Determine the [X, Y] coordinate at the center of the cell enclosing the given text.  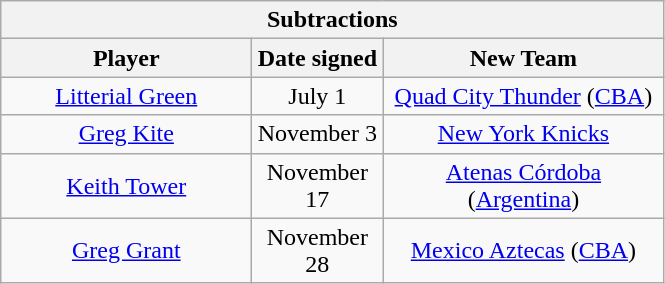
Date signed [318, 58]
November 28 [318, 250]
Quad City Thunder (CBA) [524, 96]
Mexico Aztecas (CBA) [524, 250]
Greg Kite [126, 134]
July 1 [318, 96]
Litterial Green [126, 96]
New Team [524, 58]
New York Knicks [524, 134]
Player [126, 58]
Keith Tower [126, 186]
Subtractions [332, 20]
November 3 [318, 134]
Greg Grant [126, 250]
November 17 [318, 186]
Atenas Córdoba (Argentina) [524, 186]
